Output the [x, y] coordinate of the center of the cell containing the given text.  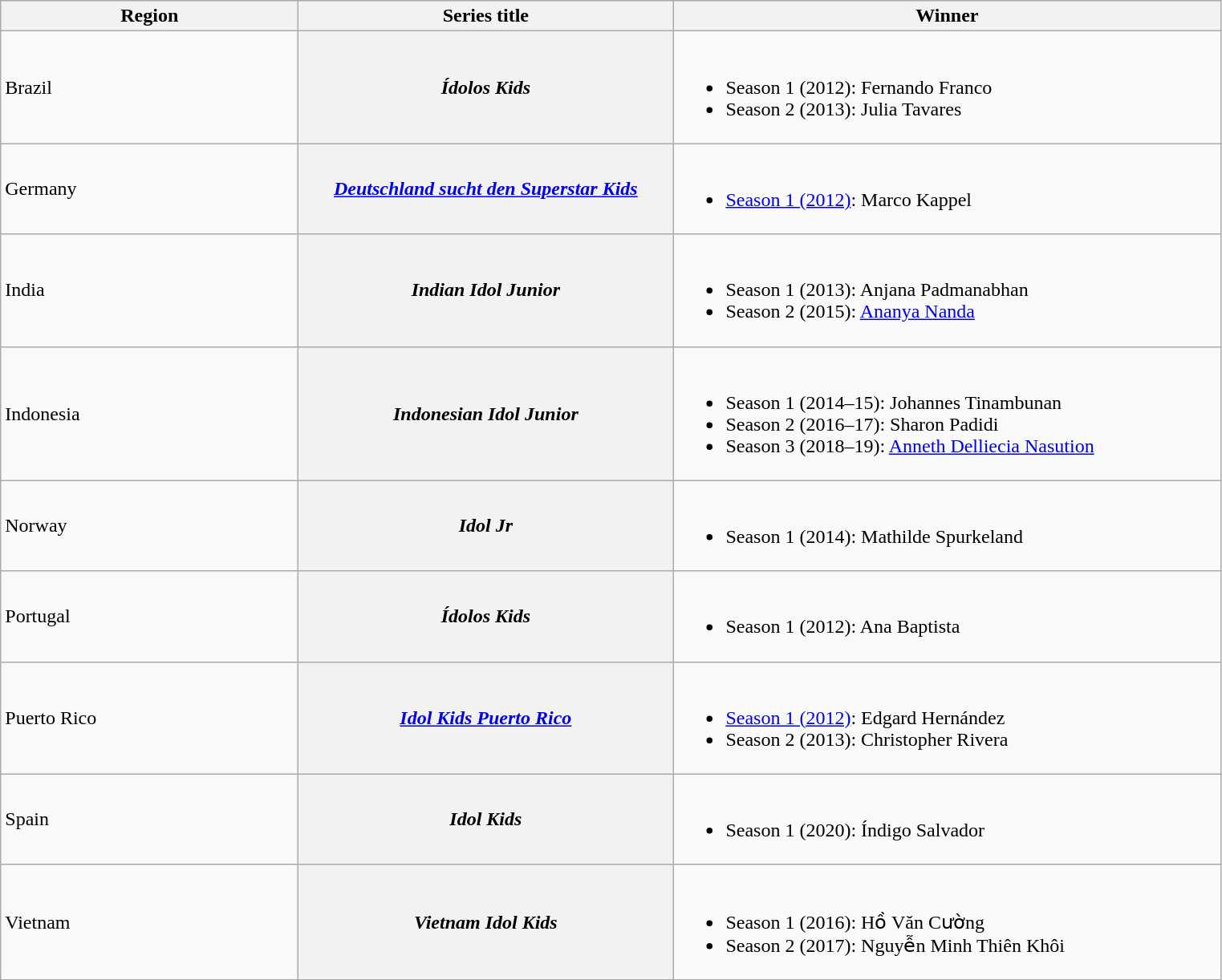
Idol Jr [486, 526]
Indian Idol Junior [486, 290]
Season 1 (2014–15): Johannes TinambunanSeason 2 (2016–17): Sharon PadidiSeason 3 (2018–19): Anneth Delliecia Nasution [947, 414]
Vietnam [149, 922]
Spain [149, 820]
Norway [149, 526]
Season 1 (2012): Fernando FrancoSeason 2 (2013): Julia Tavares [947, 87]
Idol Kids Puerto Rico [486, 718]
Brazil [149, 87]
Season 1 (2020): Índigo Salvador [947, 820]
Idol Kids [486, 820]
Germany [149, 189]
Indonesian Idol Junior [486, 414]
Season 1 (2012): Marco Kappel [947, 189]
Season 1 (2012): Ana Baptista [947, 616]
Indonesia [149, 414]
Season 1 (2016): Hồ Văn CườngSeason 2 (2017): Nguyễn Minh Thiên Khôi [947, 922]
Portugal [149, 616]
Vietnam Idol Kids [486, 922]
Region [149, 16]
Series title [486, 16]
Puerto Rico [149, 718]
Season 1 (2012): Edgard HernándezSeason 2 (2013): Christopher Rivera [947, 718]
Deutschland sucht den Superstar Kids [486, 189]
Season 1 (2014): Mathilde Spurkeland [947, 526]
India [149, 290]
Winner [947, 16]
Season 1 (2013): Anjana PadmanabhanSeason 2 (2015): Ananya Nanda [947, 290]
